Pinpoint the cell where the given text exists, returning its (x, y) midpoint coordinate. 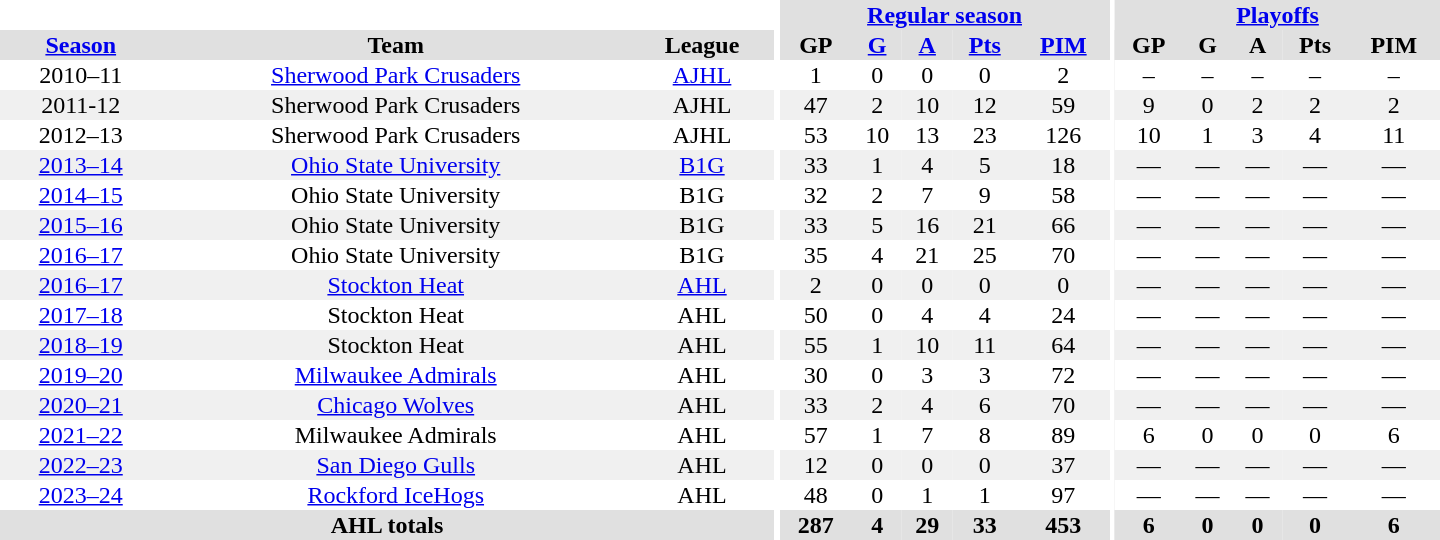
2023–24 (81, 495)
287 (816, 525)
Team (396, 45)
66 (1063, 225)
2013–14 (81, 165)
47 (816, 105)
League (702, 45)
13 (927, 135)
58 (1063, 195)
59 (1063, 105)
64 (1063, 345)
126 (1063, 135)
2017–18 (81, 315)
Season (81, 45)
8 (984, 435)
29 (927, 525)
453 (1063, 525)
72 (1063, 375)
Playoffs (1278, 15)
2020–21 (81, 405)
AHL totals (387, 525)
2021–22 (81, 435)
37 (1063, 465)
89 (1063, 435)
30 (816, 375)
2014–15 (81, 195)
25 (984, 255)
48 (816, 495)
97 (1063, 495)
2018–19 (81, 345)
2019–20 (81, 375)
32 (816, 195)
50 (816, 315)
2022–23 (81, 465)
2015–16 (81, 225)
Regular season (945, 15)
16 (927, 225)
57 (816, 435)
55 (816, 345)
18 (1063, 165)
San Diego Gulls (396, 465)
53 (816, 135)
Rockford IceHogs (396, 495)
2012–13 (81, 135)
35 (816, 255)
Chicago Wolves (396, 405)
23 (984, 135)
2010–11 (81, 75)
24 (1063, 315)
2011-12 (81, 105)
